Search for the cell housing the specified text and yield its (X, Y) center coordinate. 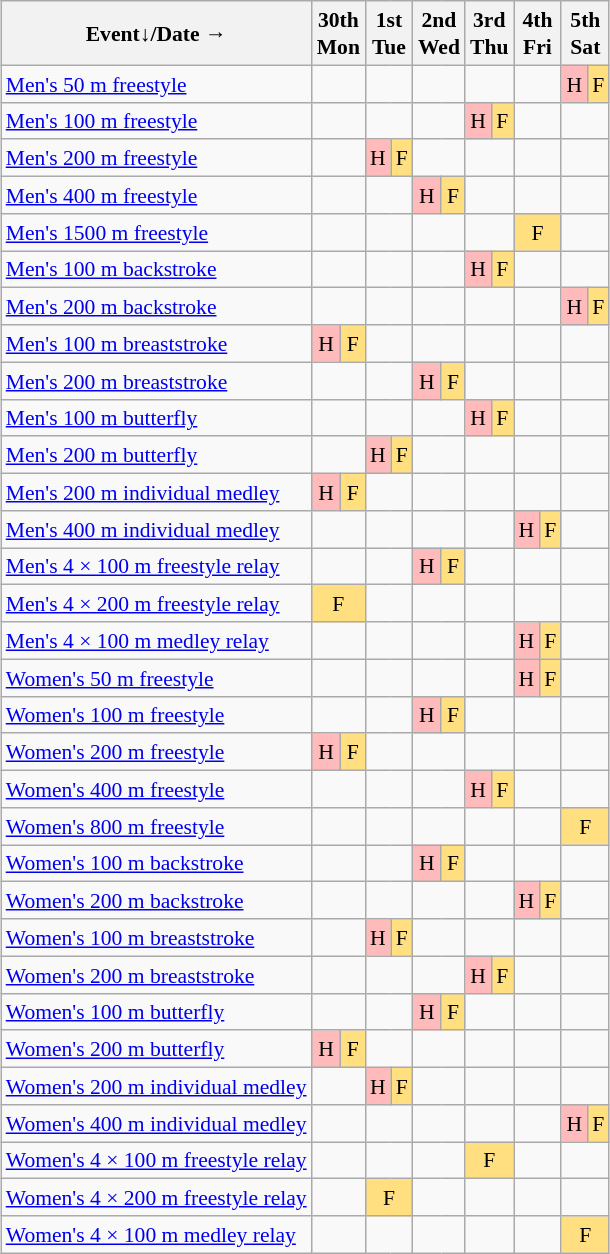
Men's 100 m breaststroke (156, 344)
30thMon (338, 33)
Men's 4 × 200 m freestyle relay (156, 604)
Women's 200 m backstroke (156, 900)
Men's 100 m freestyle (156, 120)
Men's 4 × 100 m freestyle relay (156, 566)
Men's 200 m butterfly (156, 454)
Women's 100 m breaststroke (156, 938)
Women's 100 m backstroke (156, 862)
Women's 200 m butterfly (156, 1048)
Women's 200 m individual medley (156, 1086)
Men's 200 m individual medley (156, 492)
Men's 400 m individual medley (156, 528)
Women's 200 m freestyle (156, 752)
1stTue (389, 33)
Women's 50 m freestyle (156, 678)
Women's 4 × 100 m freestyle relay (156, 1160)
Men's 200 m freestyle (156, 158)
Men's 400 m freestyle (156, 194)
Men's 4 × 100 m medley relay (156, 640)
3rdThu (490, 33)
Men's 1500 m freestyle (156, 232)
4thFri (538, 33)
2ndWed (439, 33)
Men's 50 m freestyle (156, 84)
5thSat (585, 33)
Women's 100 m butterfly (156, 1012)
Event↓/Date → (156, 33)
Men's 100 m butterfly (156, 418)
Women's 4 × 100 m medley relay (156, 1234)
Women's 400 m freestyle (156, 788)
Women's 800 m freestyle (156, 826)
Men's 100 m backstroke (156, 268)
Men's 200 m backstroke (156, 306)
Women's 100 m freestyle (156, 714)
Men's 200 m breaststroke (156, 380)
Women's 400 m individual medley (156, 1122)
Women's 4 × 200 m freestyle relay (156, 1198)
Women's 200 m breaststroke (156, 974)
